Find where the given text appears and provide that cell's center as [x, y] coordinate. 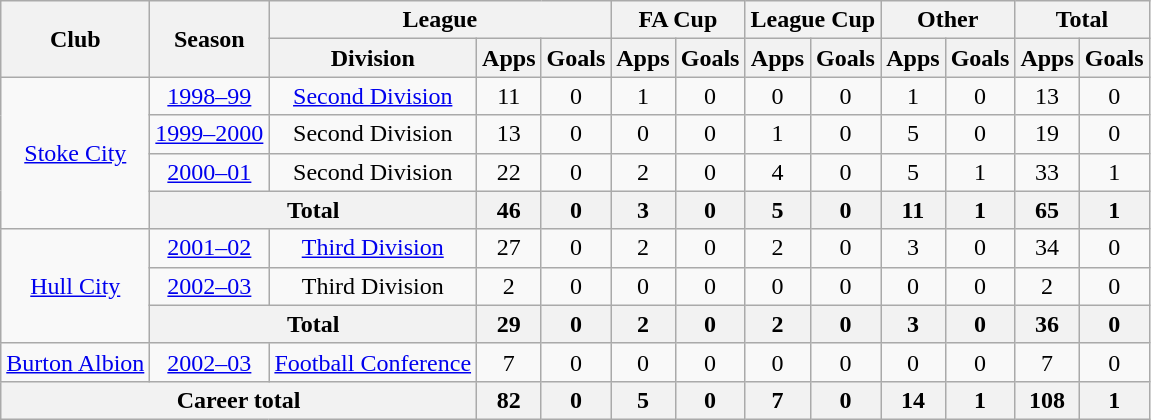
Club [76, 39]
4 [778, 172]
1998–99 [210, 96]
65 [1047, 210]
Division [373, 58]
19 [1047, 134]
Stoke City [76, 153]
34 [1047, 248]
108 [1047, 400]
Other [948, 20]
22 [509, 172]
36 [1047, 324]
29 [509, 324]
27 [509, 248]
2001–02 [210, 248]
1999–2000 [210, 134]
Hull City [76, 286]
FA Cup [678, 20]
Career total [239, 400]
46 [509, 210]
Burton Albion [76, 362]
82 [509, 400]
14 [913, 400]
2000–01 [210, 172]
Football Conference [373, 362]
League [440, 20]
33 [1047, 172]
Season [210, 39]
League Cup [813, 20]
